Search for the cell housing the specified text and yield its (x, y) center coordinate. 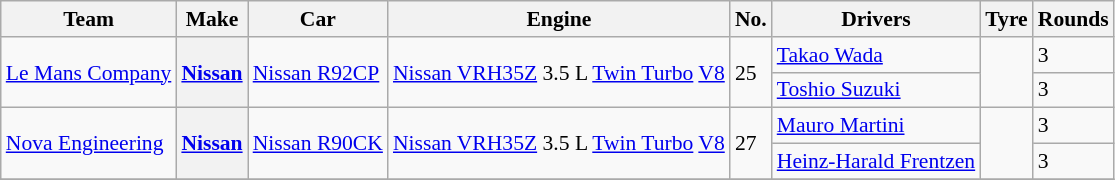
Nissan R90CK (318, 144)
No. (751, 19)
Nova Engineering (89, 144)
Engine (559, 19)
Team (89, 19)
Heinz-Harald Frentzen (876, 162)
Car (318, 19)
Rounds (1074, 19)
Takao Wada (876, 55)
25 (751, 72)
Toshio Suzuki (876, 90)
Drivers (876, 19)
Nissan R92CP (318, 72)
Mauro Martini (876, 126)
27 (751, 144)
Tyre (1006, 19)
Le Mans Company (89, 72)
Make (212, 19)
